Output the (X, Y) coordinate of the center of the cell containing the given text.  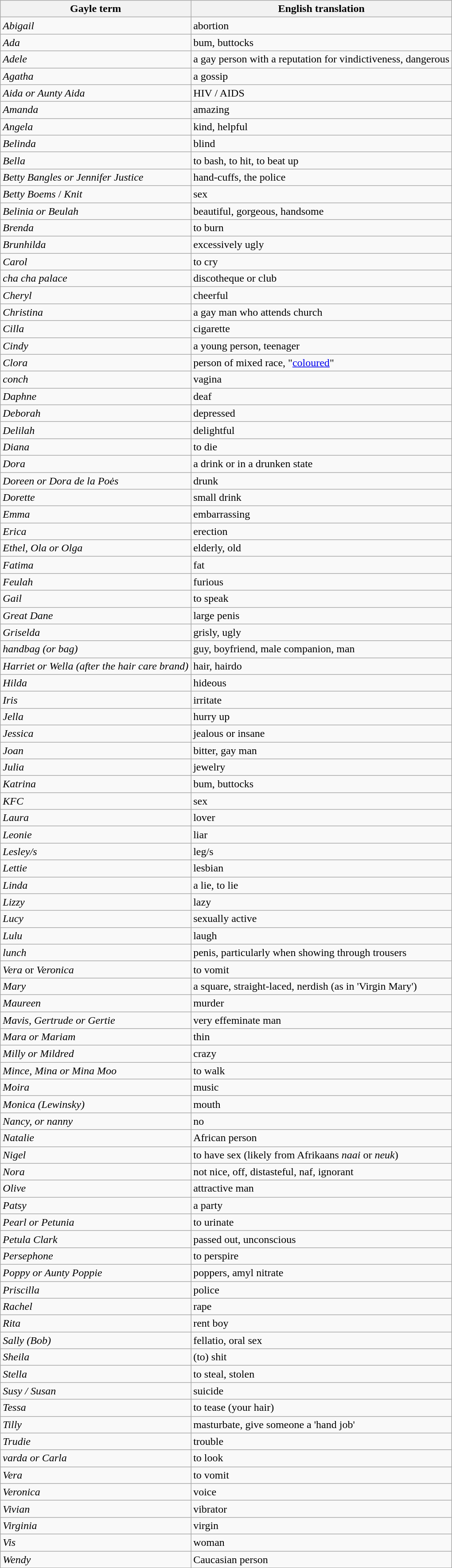
Delilah (96, 430)
attractive man (322, 1189)
Vivian (96, 1509)
Vera or Veronica (96, 969)
Gail (96, 599)
a gossip (322, 76)
cigarette (322, 329)
Angela (96, 127)
Trudie (96, 1441)
Lettie (96, 868)
Griselda (96, 632)
penis, particularly when showing through trousers (322, 952)
Carol (96, 262)
depressed (322, 413)
to have sex (likely from Afrikaans naai or neuk) (322, 1155)
to urinate (322, 1222)
a gay man who attends church (322, 312)
Nora (96, 1172)
kind, helpful (322, 127)
thin (322, 1037)
abortion (322, 26)
Brenda (96, 228)
vagina (322, 379)
vibrator (322, 1509)
irritate (322, 700)
Virginia (96, 1525)
English translation (322, 9)
Amanda (96, 110)
(to) shit (322, 1357)
Tessa (96, 1408)
Lulu (96, 936)
lesbian (322, 868)
Belinia or Beulah (96, 211)
Wendy (96, 1559)
to burn (322, 228)
to walk (322, 1071)
murder (322, 1003)
a lie, to lie (322, 885)
Mara or Mariam (96, 1037)
Caucasian person (322, 1559)
Fatima (96, 565)
suicide (322, 1391)
Olive (96, 1189)
Nigel (96, 1155)
blind (322, 143)
excessively ugly (322, 245)
Katrina (96, 784)
jealous or insane (322, 733)
Cheryl (96, 295)
lazy (322, 902)
Milly or Mildred (96, 1054)
beautiful, gorgeous, handsome (322, 211)
Petula Clark (96, 1239)
handbag (or bag) (96, 649)
Betty Boems / Knit (96, 194)
Great Dane (96, 616)
discotheque or club (322, 279)
Abigail (96, 26)
to die (322, 447)
Erica (96, 531)
Aida or Aunty Aida (96, 93)
Gayle term (96, 9)
Mavis, Gertrude or Gertie (96, 1020)
a young person, teenager (322, 346)
Veronica (96, 1492)
Jessica (96, 733)
Sheila (96, 1357)
Linda (96, 885)
to tease (your hair) (322, 1408)
Priscilla (96, 1290)
to cry (322, 262)
leg/s (322, 852)
a party (322, 1205)
Dora (96, 464)
Brunhilda (96, 245)
Maureen (96, 1003)
fat (322, 565)
crazy (322, 1054)
deaf (322, 396)
lunch (96, 952)
no (322, 1121)
Vera (96, 1475)
Monica (Lewinsky) (96, 1104)
KFC (96, 801)
Poppy or Aunty Poppie (96, 1273)
embarrassing (322, 515)
cha cha palace (96, 279)
Dorette (96, 498)
to perspire (322, 1256)
Mary (96, 986)
liar (322, 835)
police (322, 1290)
Doreen or Dora de la Poės (96, 480)
Leonie (96, 835)
trouble (322, 1441)
Adele (96, 59)
Betty Bangles or Jennifer Justice (96, 177)
Belinda (96, 143)
large penis (322, 616)
Pearl or Petunia (96, 1222)
grisly, ugly (322, 632)
a square, straight-laced, nerdish (as in 'Virgin Mary') (322, 986)
Patsy (96, 1205)
Jella (96, 716)
cheerful (322, 295)
laugh (322, 936)
not nice, off, distasteful, naf, ignorant (322, 1172)
guy, boyfriend, male companion, man (322, 649)
Cindy (96, 346)
sexually active (322, 919)
Moira (96, 1088)
Lizzy (96, 902)
hair, hairdo (322, 666)
a gay person with a reputation for vindictiveness, dangerous (322, 59)
Harriet or Wella (after the hair care brand) (96, 666)
Agatha (96, 76)
conch (96, 379)
Daphne (96, 396)
varda or Carla (96, 1458)
Susy / Susan (96, 1391)
Tilly (96, 1425)
rape (322, 1307)
hurry up (322, 716)
Vis (96, 1542)
delightful (322, 430)
Natalie (96, 1138)
Deborah (96, 413)
jewelry (322, 767)
Stella (96, 1374)
Bella (96, 160)
small drink (322, 498)
a drink or in a drunken state (322, 464)
music (322, 1088)
amazing (322, 110)
Feulah (96, 582)
Lesley/s (96, 852)
furious (322, 582)
Christina (96, 312)
poppers, amyl nitrate (322, 1273)
HIV / AIDS (322, 93)
Laura (96, 818)
to look (322, 1458)
hideous (322, 683)
voice (322, 1492)
Hilda (96, 683)
to steal, stolen (322, 1374)
virgin (322, 1525)
masturbate, give someone a 'hand job' (322, 1425)
woman (322, 1542)
Nancy, or nanny (96, 1121)
very effeminate man (322, 1020)
Rachel (96, 1307)
Rita (96, 1324)
Clora (96, 363)
Cilla (96, 329)
fellatio, oral sex (322, 1340)
Persephone (96, 1256)
Iris (96, 700)
African person (322, 1138)
lover (322, 818)
Sally (Bob) (96, 1340)
Lucy (96, 919)
passed out, unconscious (322, 1239)
Diana (96, 447)
Joan (96, 751)
person of mixed race, "coloured" (322, 363)
erection (322, 531)
rent boy (322, 1324)
to bash, to hit, to beat up (322, 160)
Ada (96, 43)
to speak (322, 599)
Mince, Mina or Mina Moo (96, 1071)
mouth (322, 1104)
hand-cuffs, the police (322, 177)
drunk (322, 480)
Emma (96, 515)
bitter, gay man (322, 751)
Julia (96, 767)
elderly, old (322, 548)
Ethel, Ola or Olga (96, 548)
